Provide the [X, Y] coordinate of the cell's center where the given text is located.  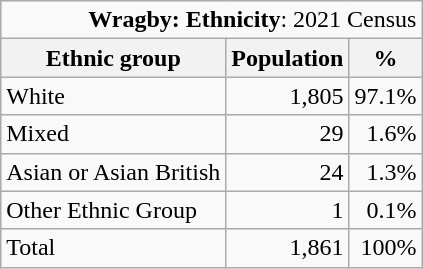
1,805 [288, 96]
White [114, 96]
Population [288, 58]
Total [114, 248]
1,861 [288, 248]
100% [386, 248]
29 [288, 134]
97.1% [386, 96]
1.3% [386, 172]
Ethnic group [114, 58]
Asian or Asian British [114, 172]
Other Ethnic Group [114, 210]
Mixed [114, 134]
Wragby: Ethnicity: 2021 Census [212, 20]
1.6% [386, 134]
24 [288, 172]
0.1% [386, 210]
1 [288, 210]
% [386, 58]
